Determine the [X, Y] coordinate at the center of the cell enclosing the given text.  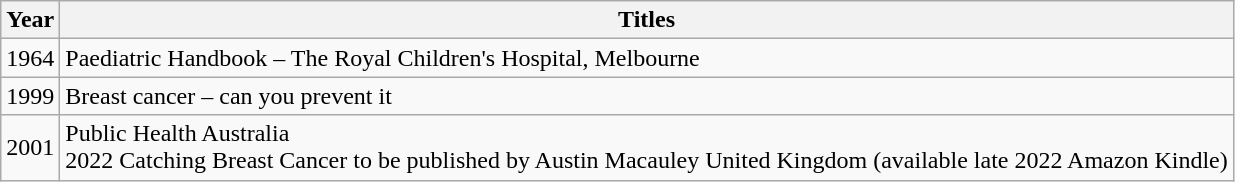
Paediatric Handbook – The Royal Children's Hospital, Melbourne [646, 58]
1964 [30, 58]
Public Health Australia2022 Catching Breast Cancer to be published by Austin Macauley United Kingdom (available late 2022 Amazon Kindle) [646, 148]
1999 [30, 96]
Year [30, 20]
2001 [30, 148]
Titles [646, 20]
Breast cancer – can you prevent it [646, 96]
